Identify which cell holds the provided text, then report its [X, Y] central coordinate. 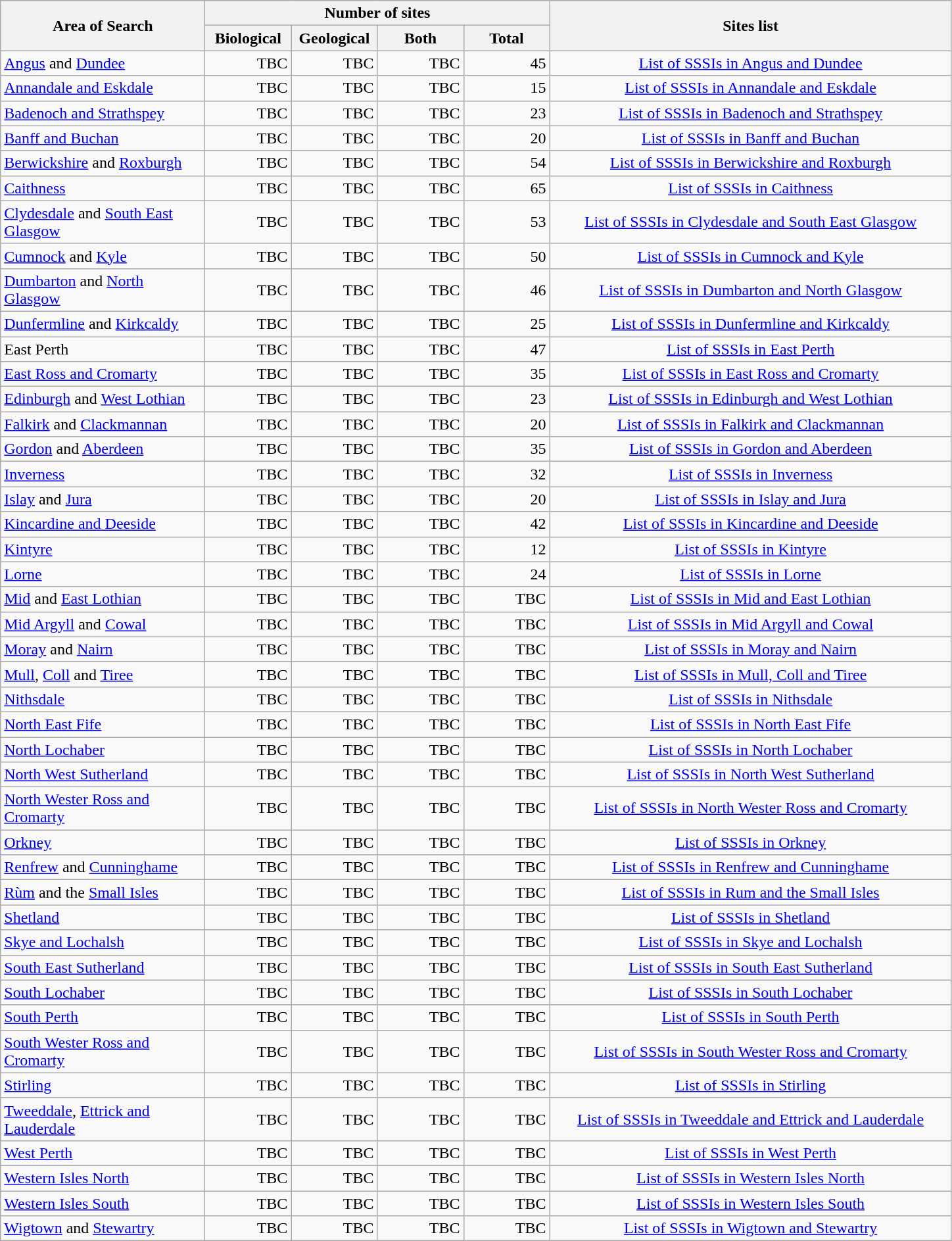
Area of Search [103, 26]
46 [506, 289]
Sites list [751, 26]
Clydesdale and South East Glasgow [103, 222]
East Ross and Cromarty [103, 374]
North West Sutherland [103, 775]
List of SSSIs in Mid Argyll and Cowal [751, 624]
Annandale and Eskdale [103, 88]
Berwickshire and Roxburgh [103, 163]
List of SSSIs in Annandale and Eskdale [751, 88]
Number of sites [377, 13]
List of SSSIs in Gordon and Aberdeen [751, 449]
List of SSSIs in Western Isles South [751, 1203]
Renfrew and Cunninghame [103, 867]
Western Isles North [103, 1178]
List of SSSIs in Dunfermline and Kirkcaldy [751, 324]
Edinburgh and West Lothian [103, 399]
List of SSSIs in Wigtown and Stewartry [751, 1229]
Lorne [103, 574]
List of SSSIs in South Wester Ross and Cromarty [751, 1051]
32 [506, 474]
South Wester Ross and Cromarty [103, 1051]
65 [506, 188]
List of SSSIs in Moray and Nairn [751, 649]
List of SSSIs in Badenoch and Strathspey [751, 113]
North Wester Ross and Cromarty [103, 809]
List of SSSIs in Tweeddale and Ettrick and Lauderdale [751, 1119]
List of SSSIs in Edinburgh and West Lothian [751, 399]
List of SSSIs in Dumbarton and North Glasgow [751, 289]
List of SSSIs in West Perth [751, 1153]
Kincardine and Deeside [103, 524]
List of SSSIs in South East Sutherland [751, 967]
Inverness [103, 474]
List of SSSIs in Lorne [751, 574]
Angus and Dundee [103, 63]
List of SSSIs in Falkirk and Clackmannan [751, 424]
50 [506, 256]
List of SSSIs in North East Fife [751, 724]
List of SSSIs in Renfrew and Cunninghame [751, 867]
South East Sutherland [103, 967]
List of SSSIs in Inverness [751, 474]
Banff and Buchan [103, 138]
List of SSSIs in North Wester Ross and Cromarty [751, 809]
47 [506, 349]
South Lochaber [103, 992]
List of SSSIs in Kintyre [751, 549]
53 [506, 222]
List of SSSIs in Caithness [751, 188]
List of SSSIs in North West Sutherland [751, 775]
List of SSSIs in Banff and Buchan [751, 138]
List of SSSIs in Berwickshire and Roxburgh [751, 163]
15 [506, 88]
List of SSSIs in Mid and East Lothian [751, 599]
24 [506, 574]
Stirling [103, 1085]
List of SSSIs in Shetland [751, 917]
List of SSSIs in Orkney [751, 842]
List of SSSIs in Skye and Lochalsh [751, 942]
45 [506, 63]
Islay and Jura [103, 499]
List of SSSIs in North Lochaber [751, 749]
Both [421, 38]
List of SSSIs in East Ross and Cromarty [751, 374]
List of SSSIs in East Perth [751, 349]
List of SSSIs in Angus and Dundee [751, 63]
West Perth [103, 1153]
Dunfermline and Kirkcaldy [103, 324]
List of SSSIs in Stirling [751, 1085]
Cumnock and Kyle [103, 256]
Biological [249, 38]
Gordon and Aberdeen [103, 449]
List of SSSIs in South Perth [751, 1017]
54 [506, 163]
Orkney [103, 842]
Mid Argyll and Cowal [103, 624]
Geological [334, 38]
List of SSSIs in South Lochaber [751, 992]
Caithness [103, 188]
List of SSSIs in Kincardine and Deeside [751, 524]
Total [506, 38]
List of SSSIs in Western Isles North [751, 1178]
Dumbarton and North Glasgow [103, 289]
South Perth [103, 1017]
Western Isles South [103, 1203]
East Perth [103, 349]
List of SSSIs in Nithsdale [751, 699]
Wigtown and Stewartry [103, 1229]
42 [506, 524]
Rùm and the Small Isles [103, 892]
Mid and East Lothian [103, 599]
List of SSSIs in Mull, Coll and Tiree [751, 674]
Skye and Lochalsh [103, 942]
Kintyre [103, 549]
25 [506, 324]
North East Fife [103, 724]
Mull, Coll and Tiree [103, 674]
Falkirk and Clackmannan [103, 424]
List of SSSIs in Rum and the Small Isles [751, 892]
List of SSSIs in Islay and Jura [751, 499]
Nithsdale [103, 699]
List of SSSIs in Cumnock and Kyle [751, 256]
List of SSSIs in Clydesdale and South East Glasgow [751, 222]
12 [506, 549]
Shetland [103, 917]
Tweeddale, Ettrick and Lauderdale [103, 1119]
Badenoch and Strathspey [103, 113]
Moray and Nairn [103, 649]
North Lochaber [103, 749]
